Pinpoint the cell where the given text exists, returning its [X, Y] midpoint coordinate. 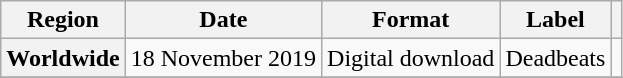
Format [411, 20]
18 November 2019 [223, 58]
Worldwide [63, 58]
Digital download [411, 58]
Deadbeats [556, 58]
Region [63, 20]
Label [556, 20]
Date [223, 20]
